Provide the (X, Y) coordinate of the cell's center where the given text is located.  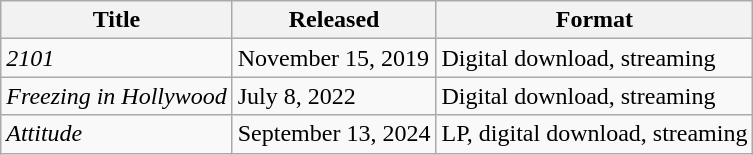
November 15, 2019 (334, 58)
2101 (116, 58)
Attitude (116, 134)
Released (334, 20)
Title (116, 20)
July 8, 2022 (334, 96)
LP, digital download, streaming (594, 134)
Freezing in Hollywood (116, 96)
September 13, 2024 (334, 134)
Format (594, 20)
